Capture the cell that displays the provided text and extract its [X, Y] central coordinate. 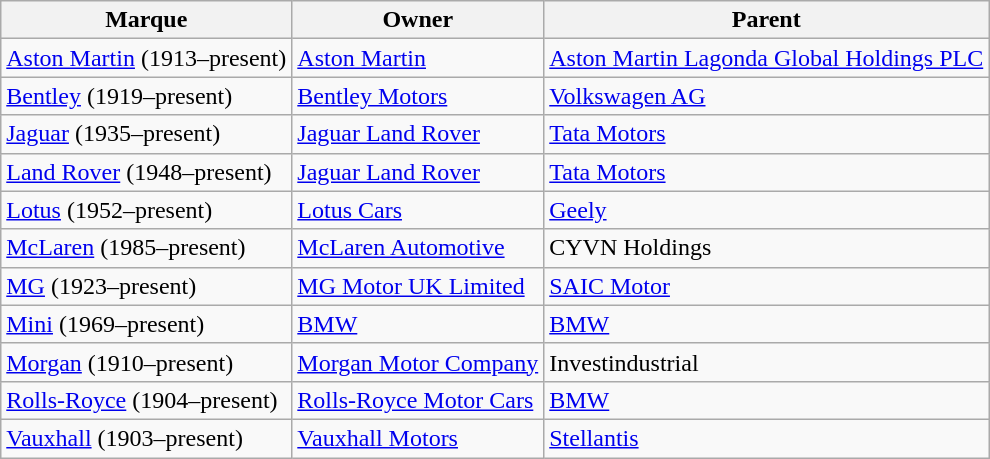
Rolls-Royce (1904–present) [146, 400]
Parent [766, 20]
Stellantis [766, 438]
Rolls-Royce Motor Cars [418, 400]
Bentley Motors [418, 96]
Lotus Cars [418, 210]
Geely [766, 210]
Lotus (1952–present) [146, 210]
Jaguar (1935–present) [146, 134]
Vauxhall (1903–present) [146, 438]
MG (1923–present) [146, 286]
McLaren Automotive [418, 248]
Bentley (1919–present) [146, 96]
Owner [418, 20]
Aston Martin (1913–present) [146, 58]
Volkswagen AG [766, 96]
Marque [146, 20]
McLaren (1985–present) [146, 248]
SAIC Motor [766, 286]
Morgan Motor Company [418, 362]
Vauxhall Motors [418, 438]
Land Rover (1948–present) [146, 172]
Investindustrial [766, 362]
CYVN Holdings [766, 248]
Aston Martin [418, 58]
MG Motor UK Limited [418, 286]
Morgan (1910–present) [146, 362]
Mini (1969–present) [146, 324]
Aston Martin Lagonda Global Holdings PLC [766, 58]
